Detect which cell encompasses the target text, then output its [x, y] center coordinate. 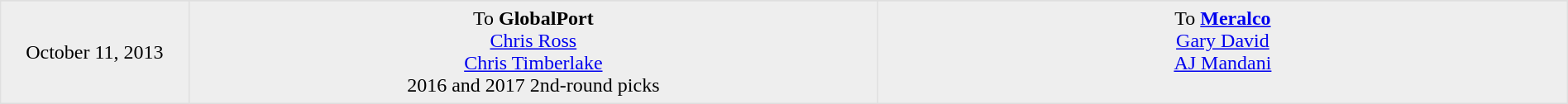
October 11, 2013 [94, 52]
To MeralcoGary David AJ Mandani [1223, 52]
To GlobalPortChris Ross Chris Timberlake 2016 and 2017 2nd-round picks [533, 52]
